Scan for the cell matching the given text and deliver its [X, Y] coordinate at center. 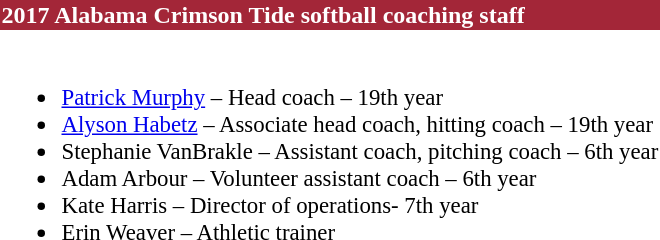
2017 Alabama Crimson Tide softball coaching staff [330, 15]
